From the cell containing the given text, extract its center point as [x, y] coordinate. 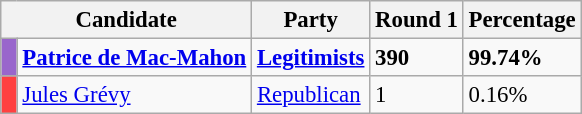
Republican [311, 95]
0.16% [522, 95]
Round 1 [417, 20]
Party [311, 20]
99.74% [522, 58]
390 [417, 58]
Candidate [126, 20]
1 [417, 95]
Legitimists [311, 58]
Percentage [522, 20]
Patrice de Mac-Mahon [134, 58]
Jules Grévy [134, 95]
